Locate the cell with the specified text and output its (x, y) center coordinate. 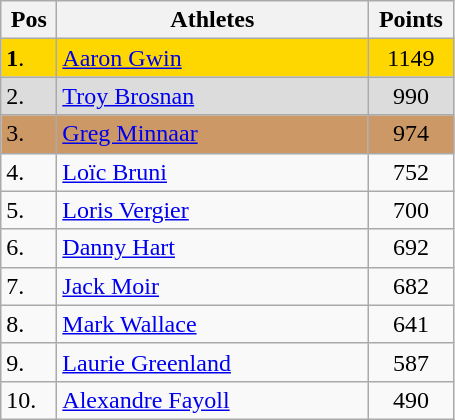
1. (29, 58)
10. (29, 400)
8. (29, 324)
Troy Brosnan (212, 96)
752 (411, 172)
1149 (411, 58)
7. (29, 286)
Aaron Gwin (212, 58)
Loïc Bruni (212, 172)
Mark Wallace (212, 324)
9. (29, 362)
6. (29, 248)
587 (411, 362)
Laurie Greenland (212, 362)
692 (411, 248)
Athletes (212, 20)
641 (411, 324)
Pos (29, 20)
Greg Minnaar (212, 134)
700 (411, 210)
Loris Vergier (212, 210)
Danny Hart (212, 248)
974 (411, 134)
990 (411, 96)
490 (411, 400)
Alexandre Fayoll (212, 400)
5. (29, 210)
3. (29, 134)
Points (411, 20)
4. (29, 172)
2. (29, 96)
682 (411, 286)
Jack Moir (212, 286)
